Output the (x, y) coordinate of the center of the cell containing the given text.  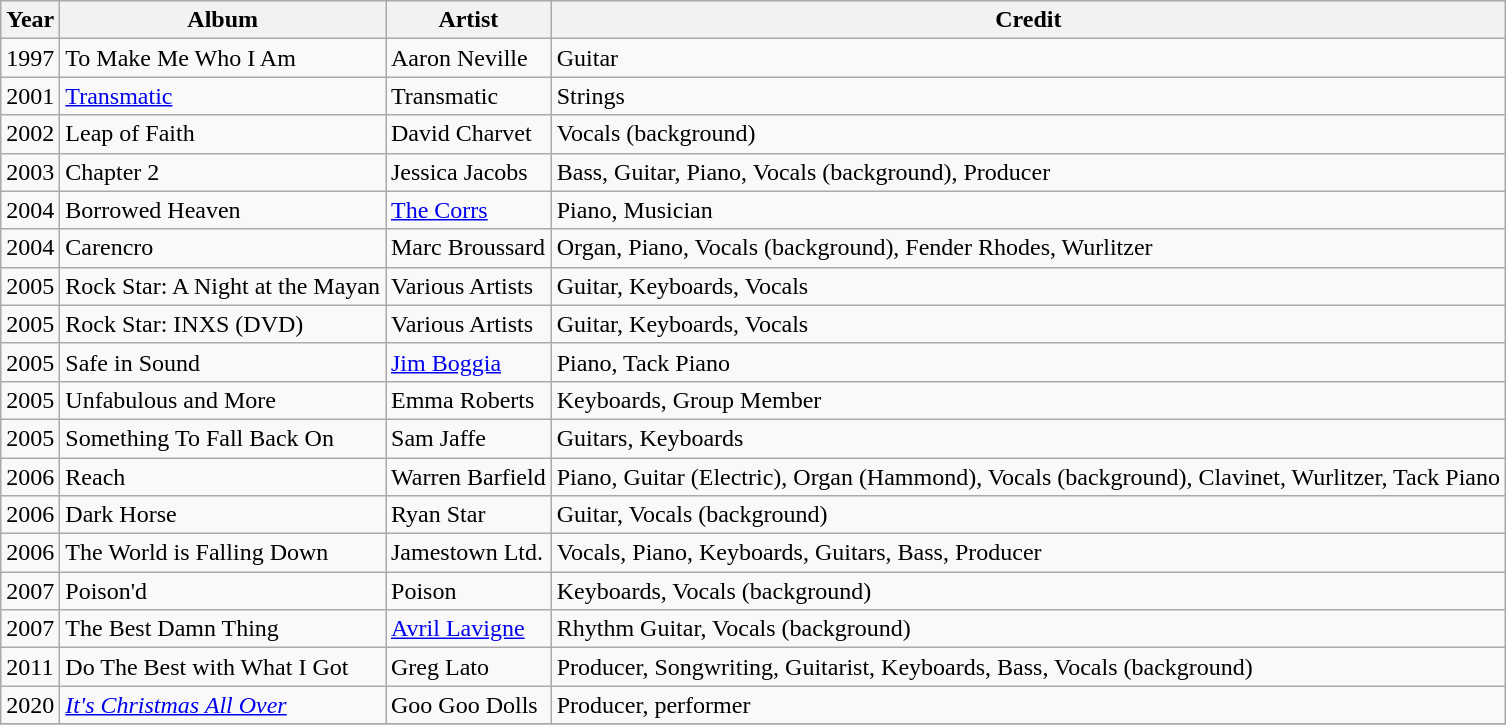
Reach (223, 477)
Something To Fall Back On (223, 438)
2020 (30, 705)
Jessica Jacobs (469, 172)
Jim Boggia (469, 362)
Warren Barfield (469, 477)
The Best Damn Thing (223, 629)
Avril Lavigne (469, 629)
Poison (469, 591)
2002 (30, 134)
Guitar (1028, 58)
Ryan Star (469, 515)
Goo Goo Dolls (469, 705)
Chapter 2 (223, 172)
Producer, Songwriting, Guitarist, Keyboards, Bass, Vocals (background) (1028, 667)
Unfabulous and More (223, 400)
Producer, performer (1028, 705)
Artist (469, 20)
The World is Falling Down (223, 553)
Keyboards, Group Member (1028, 400)
David Charvet (469, 134)
Guitars, Keyboards (1028, 438)
It's Christmas All Over (223, 705)
The Corrs (469, 210)
Poison'd (223, 591)
Album (223, 20)
Rock Star: A Night at the Mayan (223, 286)
2011 (30, 667)
Bass, Guitar, Piano, Vocals (background), Producer (1028, 172)
Keyboards, Vocals (background) (1028, 591)
Rock Star: INXS (DVD) (223, 324)
Leap of Faith (223, 134)
Do The Best with What I Got (223, 667)
Piano, Tack Piano (1028, 362)
1997 (30, 58)
Piano, Guitar (Electric), Organ (Hammond), Vocals (background), Clavinet, Wurlitzer, Tack Piano (1028, 477)
Aaron Neville (469, 58)
Emma Roberts (469, 400)
Guitar, Vocals (background) (1028, 515)
Marc Broussard (469, 248)
Organ, Piano, Vocals (background), Fender Rhodes, Wurlitzer (1028, 248)
Sam Jaffe (469, 438)
Jamestown Ltd. (469, 553)
Credit (1028, 20)
Strings (1028, 96)
Safe in Sound (223, 362)
Vocals (background) (1028, 134)
Vocals, Piano, Keyboards, Guitars, Bass, Producer (1028, 553)
2001 (30, 96)
Year (30, 20)
Carencro (223, 248)
Greg Lato (469, 667)
Rhythm Guitar, Vocals (background) (1028, 629)
Borrowed Heaven (223, 210)
2003 (30, 172)
Piano, Musician (1028, 210)
Dark Horse (223, 515)
To Make Me Who I Am (223, 58)
